Output the (x, y) coordinate of the center of the cell containing the given text.  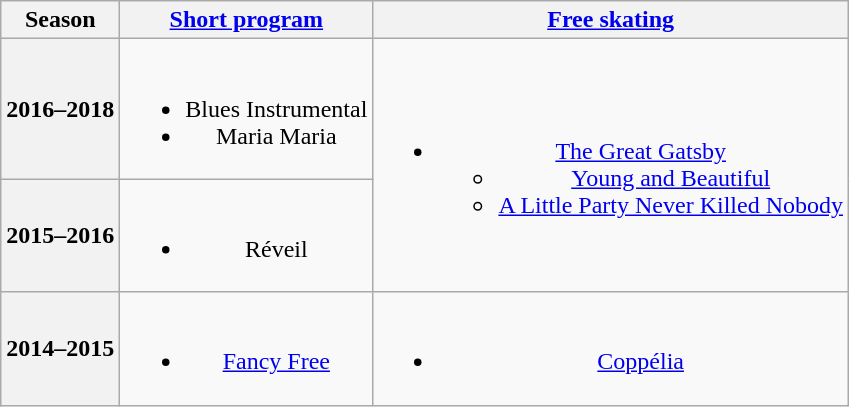
Short program (246, 20)
2015–2016 (60, 236)
Coppélia (611, 348)
Blues Instrumental Maria Maria (246, 109)
Season (60, 20)
Free skating (611, 20)
2014–2015 (60, 348)
The Great GatsbyYoung and Beautiful A Little Party Never Killed Nobody (611, 166)
2016–2018 (60, 109)
Réveil (246, 236)
Fancy Free (246, 348)
